Locate the cell with the specified text and output its [X, Y] center coordinate. 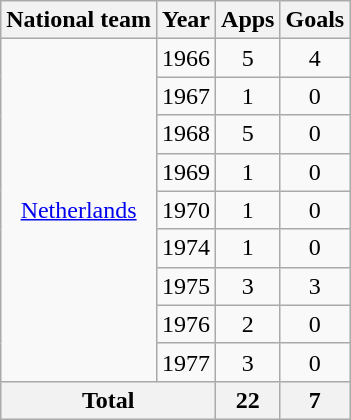
2 [248, 324]
1966 [186, 58]
1976 [186, 324]
22 [248, 400]
Year [186, 20]
1975 [186, 286]
1969 [186, 172]
Total [108, 400]
7 [315, 400]
1968 [186, 134]
National team [79, 20]
Netherlands [79, 210]
1977 [186, 362]
1974 [186, 248]
4 [315, 58]
1967 [186, 96]
Goals [315, 20]
1970 [186, 210]
Apps [248, 20]
